From the cell containing the given text, extract its center point as [x, y] coordinate. 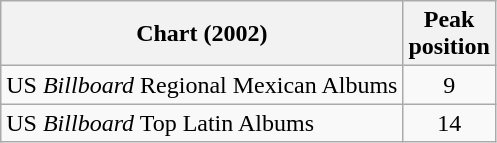
US Billboard Regional Mexican Albums [202, 85]
Chart (2002) [202, 34]
Peakposition [449, 34]
14 [449, 123]
9 [449, 85]
US Billboard Top Latin Albums [202, 123]
